Detect which cell encompasses the target text, then output its (x, y) center coordinate. 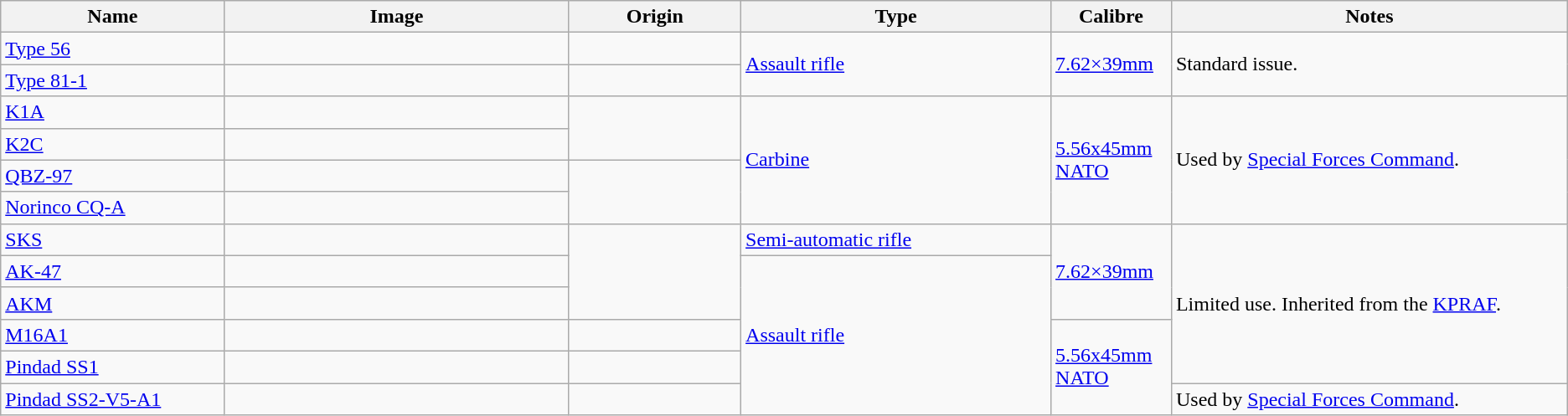
Notes (1369, 17)
Carbine (896, 160)
Type 81-1 (112, 80)
Pindad SS2-V5-A1 (112, 399)
AK-47 (112, 271)
K2C (112, 144)
AKM (112, 303)
Limited use. Inherited from the KPRAF. (1369, 303)
Semi-automatic rifle (896, 239)
Calibre (1112, 17)
QBZ-97 (112, 176)
SKS (112, 239)
Type (896, 17)
Image (397, 17)
K1A (112, 112)
M16A1 (112, 335)
Name (112, 17)
Pindad SS1 (112, 367)
Standard issue. (1369, 64)
Origin (655, 17)
Type 56 (112, 49)
Norinco CQ-A (112, 208)
